Capture the cell that displays the provided text and extract its (X, Y) central coordinate. 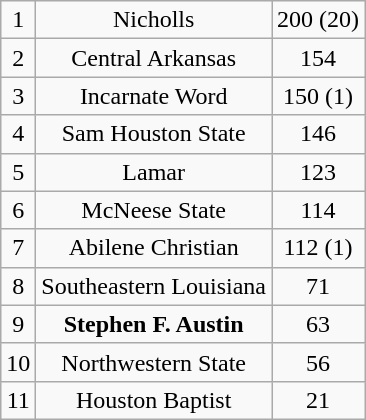
11 (18, 400)
56 (318, 362)
1 (18, 20)
114 (318, 210)
Southeastern Louisiana (154, 286)
McNeese State (154, 210)
3 (18, 96)
123 (318, 172)
63 (318, 324)
7 (18, 248)
Houston Baptist (154, 400)
9 (18, 324)
Stephen F. Austin (154, 324)
150 (1) (318, 96)
Abilene Christian (154, 248)
154 (318, 58)
71 (318, 286)
6 (18, 210)
8 (18, 286)
Lamar (154, 172)
Central Arkansas (154, 58)
200 (20) (318, 20)
2 (18, 58)
Northwestern State (154, 362)
4 (18, 134)
146 (318, 134)
10 (18, 362)
5 (18, 172)
Sam Houston State (154, 134)
112 (1) (318, 248)
21 (318, 400)
Nicholls (154, 20)
Incarnate Word (154, 96)
